Scan for the cell matching the given text and deliver its (x, y) coordinate at center. 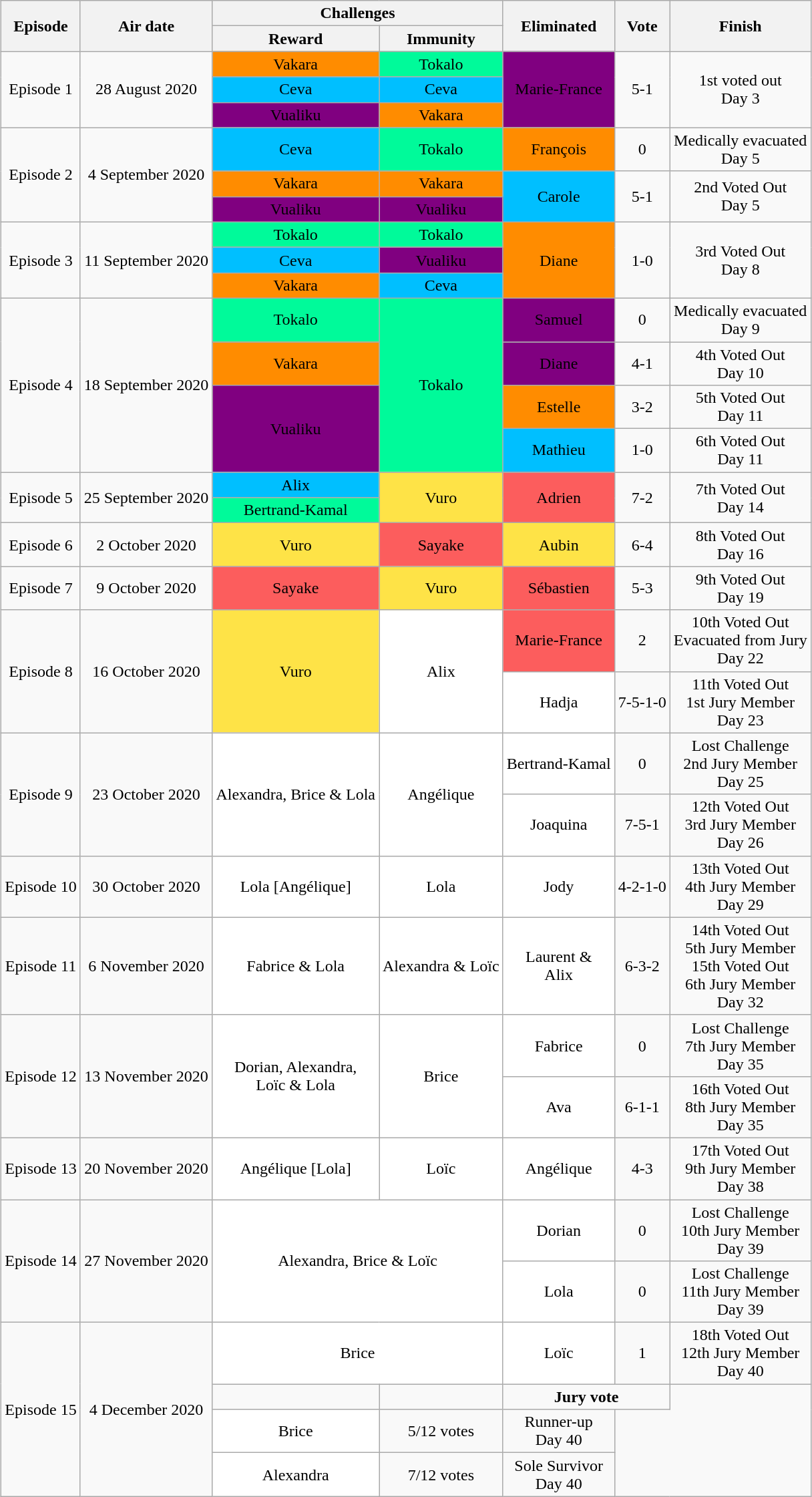
Alexandra (296, 1475)
7th Voted OutDay 14 (740, 498)
Lola [Angélique] (296, 886)
Episode 13 (41, 1168)
Adrien (558, 498)
Fabrice & Lola (296, 966)
6th Voted OutDay 11 (740, 450)
Episode 14 (41, 1261)
Aubin (558, 545)
Episode 12 (41, 1076)
6-4 (642, 545)
3rd Voted OutDay 8 (740, 260)
Lost Challenge10th Jury MemberDay 39 (740, 1230)
8th Voted OutDay 16 (740, 545)
16th Voted Out8th Jury MemberDay 35 (740, 1107)
7-5-1 (642, 825)
7-2 (642, 498)
4 September 2020 (146, 175)
3-2 (642, 407)
1st voted outDay 3 (740, 90)
Carole (558, 196)
Episode (41, 26)
Hadja (558, 702)
Estelle (558, 407)
25 September 2020 (146, 498)
Mathieu (558, 450)
Episode 7 (41, 588)
Episode 6 (41, 545)
Samuel (558, 319)
23 October 2020 (146, 794)
14th Voted Out5th Jury Member15th Voted Out6th Jury MemberDay 32 (740, 966)
6-1-1 (642, 1107)
27 November 2020 (146, 1261)
Episode 1 (41, 90)
Fabrice (558, 1045)
20 November 2020 (146, 1168)
4-3 (642, 1168)
Sébastien (558, 588)
Air date (146, 26)
Sole SurvivorDay 40 (558, 1475)
Episode 4 (41, 385)
11 September 2020 (146, 260)
Alexandra, Brice & Lola (296, 794)
Dorian (558, 1230)
Immunity (441, 39)
Medically evacuatedDay 9 (740, 319)
Finish (740, 26)
Episode 15 (41, 1409)
Vote (642, 26)
18 September 2020 (146, 385)
Alexandra & Loïc (441, 966)
François (558, 150)
Joaquina (558, 825)
Laurent & Alix (558, 966)
Episode 10 (41, 886)
Episode 9 (41, 794)
17th Voted Out9th Jury MemberDay 38 (740, 1168)
Lost Challenge11th Jury MemberDay 39 (740, 1292)
Episode 2 (41, 175)
Medically evacuatedDay 5 (740, 150)
2 (642, 641)
9th Voted OutDay 19 (740, 588)
4 December 2020 (146, 1409)
6-3-2 (642, 966)
1 (642, 1353)
5th Voted OutDay 11 (740, 407)
2 October 2020 (146, 545)
4th Voted OutDay 10 (740, 363)
7/12 votes (441, 1475)
Lost Challenge2nd Jury MemberDay 25 (740, 764)
Reward (296, 39)
16 October 2020 (146, 671)
11th Voted Out1st Jury MemberDay 23 (740, 702)
18th Voted Out12th Jury MemberDay 40 (740, 1353)
Episode 8 (41, 671)
Angélique [Lola] (296, 1168)
2nd Voted OutDay 5 (740, 196)
Challenges (358, 13)
Episode 5 (41, 498)
10th Voted OutEvacuated from JuryDay 22 (740, 641)
Dorian, Alexandra,Loïc & Lola (296, 1076)
28 August 2020 (146, 90)
Episode 3 (41, 260)
4-2-1-0 (642, 886)
Runner-upDay 40 (558, 1431)
9 October 2020 (146, 588)
Jody (558, 886)
Eliminated (558, 26)
30 October 2020 (146, 886)
Jury vote (586, 1397)
13 November 2020 (146, 1076)
4-1 (642, 363)
5-3 (642, 588)
7-5-1-0 (642, 702)
Alexandra, Brice & Loïc (358, 1261)
5/12 votes (441, 1431)
Ava (558, 1107)
6 November 2020 (146, 966)
Lost Challenge7th Jury MemberDay 35 (740, 1045)
12th Voted Out3rd Jury MemberDay 26 (740, 825)
Episode 11 (41, 966)
13th Voted Out4th Jury MemberDay 29 (740, 886)
